Capture the cell that displays the provided text and extract its [X, Y] central coordinate. 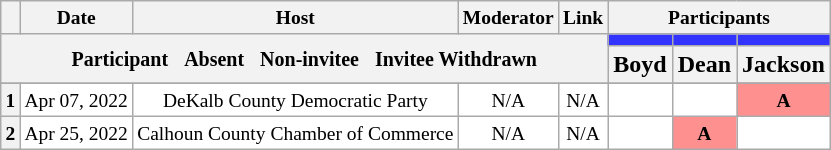
Moderator [508, 18]
Apr 07, 2022 [76, 100]
Host [296, 18]
Jackson [784, 64]
Dean [704, 64]
1 [10, 100]
Apr 25, 2022 [76, 132]
Calhoun County Chamber of Commerce [296, 132]
Participant Absent Non-invitee Invitee Withdrawn [304, 58]
2 [10, 132]
DeKalb County Democratic Party [296, 100]
Boyd [640, 64]
Date [76, 18]
Participants [720, 18]
Link [582, 18]
